Detect which cell encompasses the target text, then output its (x, y) center coordinate. 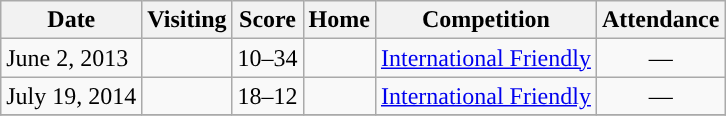
Score (268, 20)
Date (72, 20)
Home (339, 20)
July 19, 2014 (72, 96)
Attendance (660, 20)
10–34 (268, 58)
June 2, 2013 (72, 58)
18–12 (268, 96)
Competition (486, 20)
Visiting (187, 20)
